Locate the cell with the specified text and output its (X, Y) center coordinate. 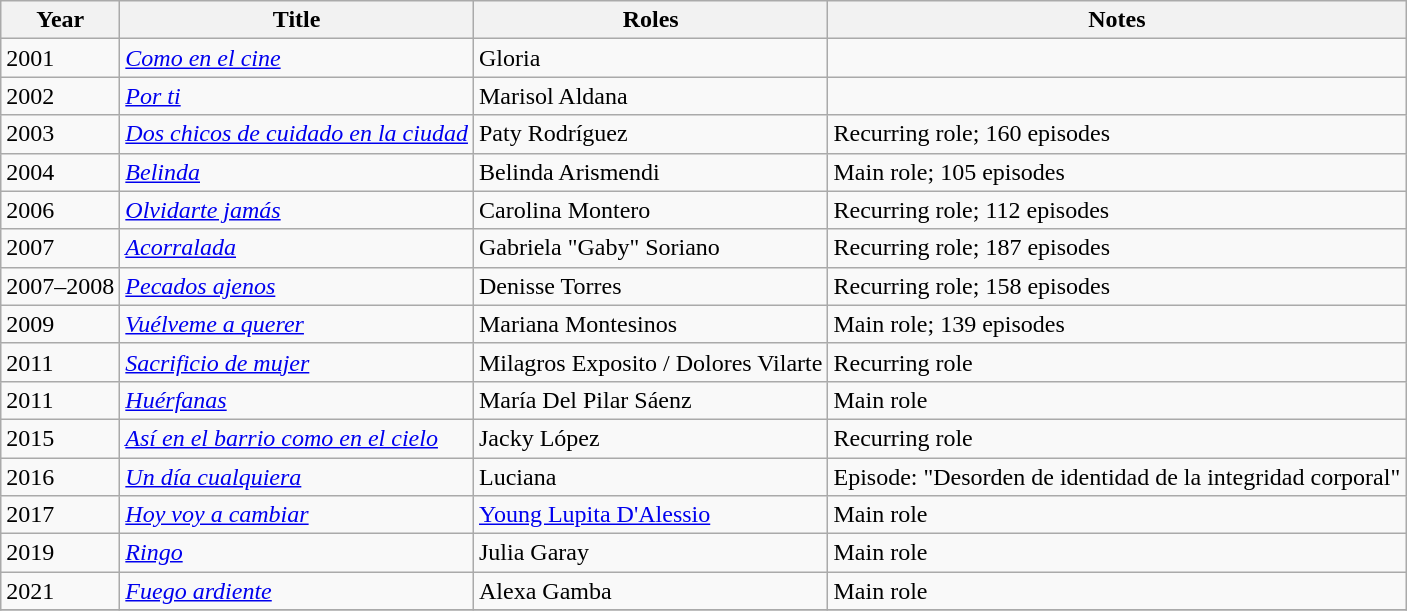
Recurring role; 160 episodes (1117, 134)
2004 (60, 172)
Belinda Arismendi (650, 172)
Un día cualquiera (297, 477)
Jacky López (650, 438)
2007–2008 (60, 286)
Como en el cine (297, 58)
Mariana Montesinos (650, 324)
2009 (60, 324)
Dos chicos de cuidado en la ciudad (297, 134)
Recurring role; 158 episodes (1117, 286)
Huérfanas (297, 400)
Gloria (650, 58)
María Del Pilar Sáenz (650, 400)
Notes (1117, 20)
Roles (650, 20)
2006 (60, 210)
Gabriela "Gaby" Soriano (650, 248)
2021 (60, 591)
2017 (60, 515)
Episode: "Desorden de identidad de la integridad corporal" (1117, 477)
Luciana (650, 477)
Olvidarte jamás (297, 210)
Así en el barrio como en el cielo (297, 438)
2016 (60, 477)
Ringo (297, 553)
2003 (60, 134)
Por ti (297, 96)
2001 (60, 58)
2002 (60, 96)
Vuélveme a querer (297, 324)
Milagros Exposito / Dolores Vilarte (650, 362)
2019 (60, 553)
Denisse Torres (650, 286)
Belinda (297, 172)
Acorralada (297, 248)
Recurring role; 112 episodes (1117, 210)
2007 (60, 248)
Main role; 105 episodes (1117, 172)
Julia Garay (650, 553)
2015 (60, 438)
Year (60, 20)
Alexa Gamba (650, 591)
Young Lupita D'Alessio (650, 515)
Main role; 139 episodes (1117, 324)
Marisol Aldana (650, 96)
Hoy voy a cambiar (297, 515)
Sacrificio de mujer (297, 362)
Pecados ajenos (297, 286)
Fuego ardiente (297, 591)
Paty Rodríguez (650, 134)
Title (297, 20)
Recurring role; 187 episodes (1117, 248)
Carolina Montero (650, 210)
